Return the [x, y] coordinate for the center point of the cell that contains the specified text.  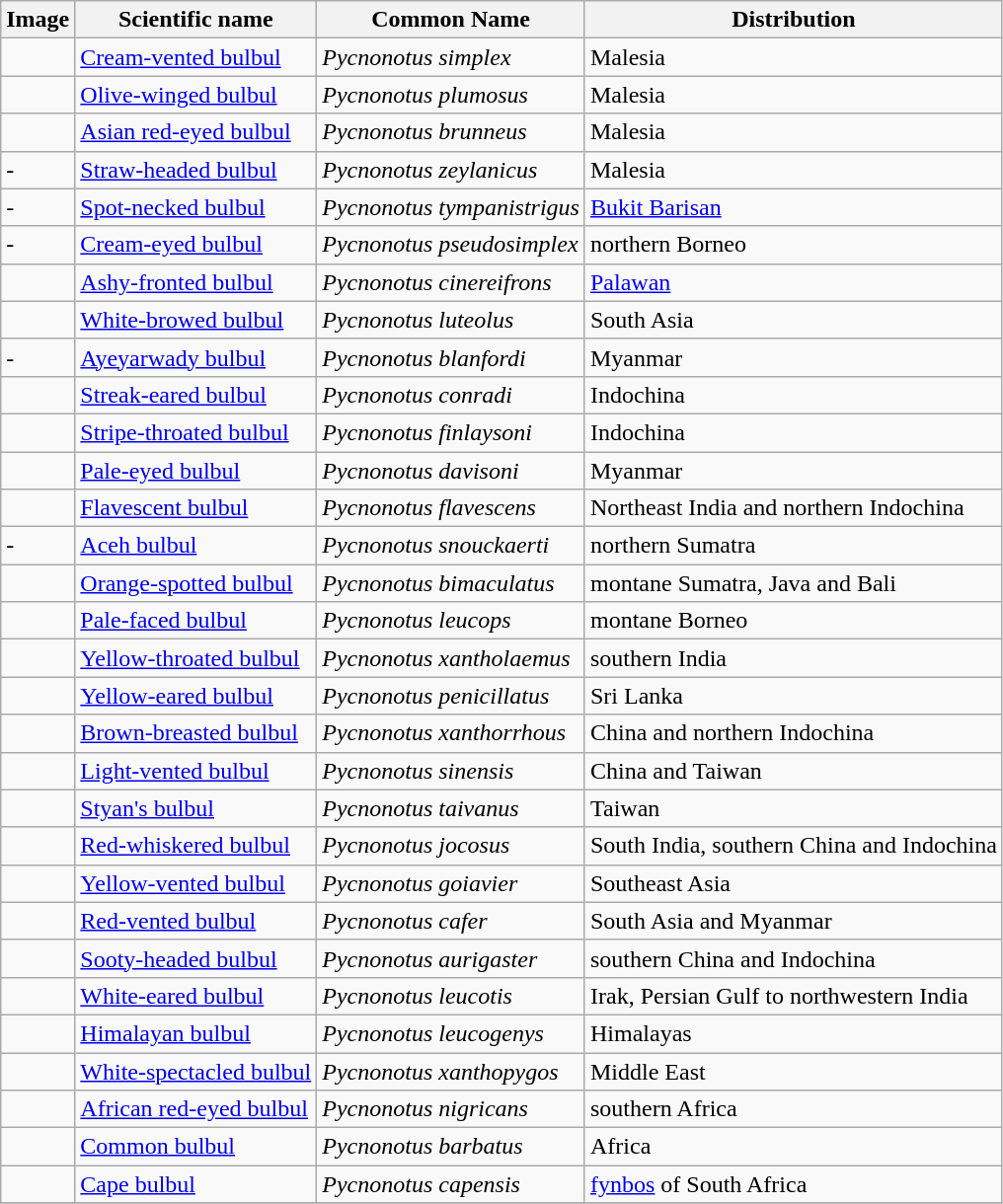
China and Taiwan [794, 771]
South India, southern China and Indochina [794, 846]
Common Name [451, 20]
Pycnonotus aurigaster [451, 958]
Irak, Persian Gulf to northwestern India [794, 996]
Taiwan [794, 808]
Pycnonotus brunneus [451, 132]
Image [38, 20]
Red-whiskered bulbul [195, 846]
Aceh bulbul [195, 546]
Pale-eyed bulbul [195, 471]
Pycnonotus conradi [451, 395]
Pycnonotus taivanus [451, 808]
Pycnonotus xanthorrhous [451, 733]
Orange-spotted bulbul [195, 583]
Palawan [794, 282]
Pycnonotus blanfordi [451, 357]
Pycnonotus cinereifrons [451, 282]
Cape bulbul [195, 1184]
White-spectacled bulbul [195, 1071]
Pycnonotus cafer [451, 921]
Sri Lanka [794, 696]
northern Sumatra [794, 546]
Pycnonotus flavescens [451, 508]
Cream-vented bulbul [195, 57]
Distribution [794, 20]
Pycnonotus xantholaemus [451, 658]
China and northern Indochina [794, 733]
Flavescent bulbul [195, 508]
Pycnonotus snouckaerti [451, 546]
Ashy-fronted bulbul [195, 282]
Pycnonotus plumosus [451, 95]
Stripe-throated bulbul [195, 432]
Himalayan bulbul [195, 1033]
Pycnonotus leucops [451, 621]
Pycnonotus leucotis [451, 996]
Streak-eared bulbul [195, 395]
northern Borneo [794, 245]
Red-vented bulbul [195, 921]
fynbos of South Africa [794, 1184]
Asian red-eyed bulbul [195, 132]
Pycnonotus bimaculatus [451, 583]
Pycnonotus tympanistrigus [451, 207]
Cream-eyed bulbul [195, 245]
Pycnonotus barbatus [451, 1147]
Brown-breasted bulbul [195, 733]
Common bulbul [195, 1147]
Pycnonotus jocosus [451, 846]
Pycnonotus simplex [451, 57]
Pycnonotus xanthopygos [451, 1071]
Pycnonotus goiavier [451, 883]
Yellow-throated bulbul [195, 658]
Sooty-headed bulbul [195, 958]
montane Sumatra, Java and Bali [794, 583]
Straw-headed bulbul [195, 170]
Southeast Asia [794, 883]
Africa [794, 1147]
Pycnonotus leucogenys [451, 1033]
Spot-necked bulbul [195, 207]
South Asia [794, 320]
Pycnonotus capensis [451, 1184]
Yellow-eared bulbul [195, 696]
White-eared bulbul [195, 996]
southern Africa [794, 1109]
Scientific name [195, 20]
Pycnonotus nigricans [451, 1109]
Pycnonotus pseudosimplex [451, 245]
Styan's bulbul [195, 808]
montane Borneo [794, 621]
southern China and Indochina [794, 958]
Pycnonotus luteolus [451, 320]
Middle East [794, 1071]
Northeast India and northern Indochina [794, 508]
Light-vented bulbul [195, 771]
White-browed bulbul [195, 320]
South Asia and Myanmar [794, 921]
Bukit Barisan [794, 207]
African red-eyed bulbul [195, 1109]
Olive-winged bulbul [195, 95]
Pycnonotus finlaysoni [451, 432]
Pale-faced bulbul [195, 621]
Pycnonotus davisoni [451, 471]
Himalayas [794, 1033]
Ayeyarwady bulbul [195, 357]
Pycnonotus penicillatus [451, 696]
Yellow-vented bulbul [195, 883]
Pycnonotus sinensis [451, 771]
Pycnonotus zeylanicus [451, 170]
southern India [794, 658]
